Return the [x, y] coordinate for the center point of the cell that contains the specified text.  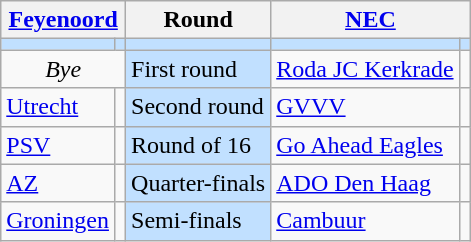
AZ [58, 183]
GVVV [365, 107]
Utrecht [58, 107]
Go Ahead Eagles [365, 145]
Round of 16 [198, 145]
First round [198, 69]
Feyenoord [64, 20]
Groningen [58, 221]
Semi-finals [198, 221]
PSV [58, 145]
Second round [198, 107]
Roda JC Kerkrade [365, 69]
Quarter-finals [198, 183]
Cambuur [365, 221]
NEC [370, 20]
Bye [64, 69]
ADO Den Haag [365, 183]
Round [198, 20]
